For the text-containing cell, return its midpoint in (x, y) coordinate format. 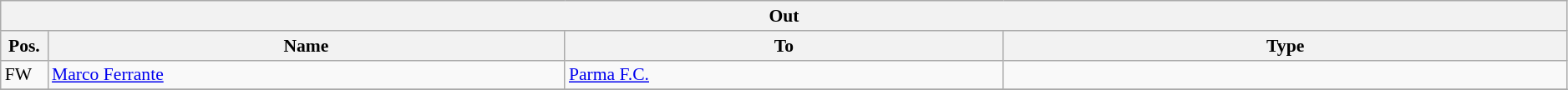
Type (1285, 46)
Marco Ferrante (306, 75)
Parma F.C. (784, 75)
To (784, 46)
Out (784, 16)
FW (24, 75)
Name (306, 46)
Pos. (24, 46)
